Locate the cell with the specified text and output its [X, Y] center coordinate. 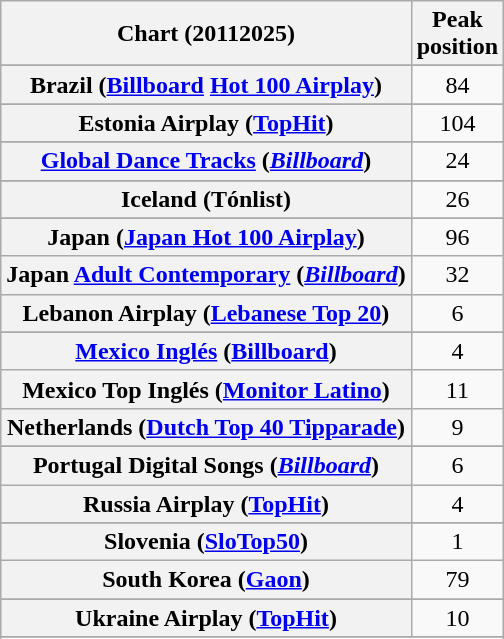
Japan Adult Contemporary (Billboard) [206, 275]
Japan (Japan Hot 100 Airplay) [206, 237]
84 [457, 85]
South Korea (Gaon) [206, 580]
79 [457, 580]
Slovenia (SloTop50) [206, 542]
Portugal Digital Songs (Billboard) [206, 465]
26 [457, 199]
9 [457, 427]
Lebanon Airplay (Lebanese Top 20) [206, 313]
Netherlands (Dutch Top 40 Tipparade) [206, 427]
Russia Airplay (TopHit) [206, 503]
10 [457, 618]
104 [457, 123]
Global Dance Tracks (Billboard) [206, 161]
Chart (20112025) [206, 34]
1 [457, 542]
Peakposition [457, 34]
Mexico Inglés (Billboard) [206, 351]
96 [457, 237]
32 [457, 275]
Ukraine Airplay (TopHit) [206, 618]
Estonia Airplay (TopHit) [206, 123]
11 [457, 389]
24 [457, 161]
Iceland (Tónlist) [206, 199]
Mexico Top Inglés (Monitor Latino) [206, 389]
Brazil (Billboard Hot 100 Airplay) [206, 85]
